Return [X, Y] of the center of cell containing provided text 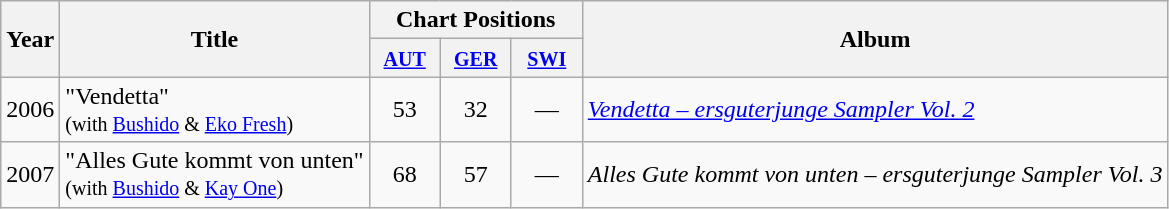
"Vendetta" (with Bushido & Eko Fresh) [214, 110]
Vendetta – ersguterjunge Sampler Vol. 2 [875, 110]
GER [476, 58]
Chart Positions [476, 20]
AUT [404, 58]
Title [214, 39]
Alles Gute kommt von unten – ersguterjunge Sampler Vol. 3 [875, 174]
2007 [30, 174]
53 [404, 110]
Album [875, 39]
2006 [30, 110]
32 [476, 110]
SWI [546, 58]
57 [476, 174]
Year [30, 39]
"Alles Gute kommt von unten" (with Bushido & Kay One) [214, 174]
68 [404, 174]
